Scan for the cell matching the given text and deliver its (x, y) coordinate at center. 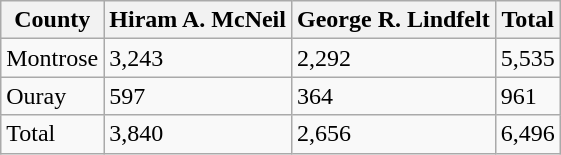
2,656 (393, 134)
5,535 (528, 58)
Montrose (52, 58)
597 (198, 96)
Hiram A. McNeil (198, 20)
County (52, 20)
2,292 (393, 58)
3,243 (198, 58)
George R. Lindfelt (393, 20)
364 (393, 96)
Ouray (52, 96)
6,496 (528, 134)
3,840 (198, 134)
961 (528, 96)
